From the cell containing the given text, extract its center point as (x, y) coordinate. 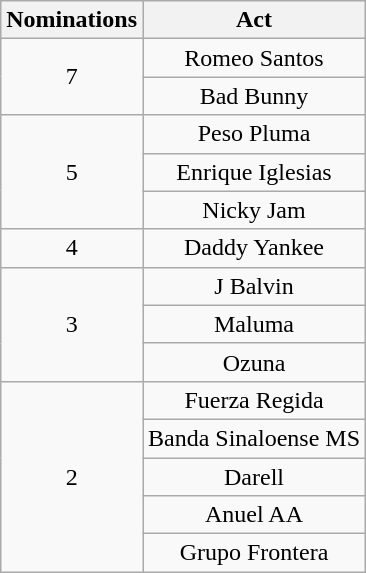
Grupo Frontera (254, 553)
Darell (254, 477)
Nicky Jam (254, 210)
Peso Pluma (254, 134)
5 (72, 172)
2 (72, 476)
Banda Sinaloense MS (254, 438)
Fuerza Regida (254, 400)
Maluma (254, 324)
Ozuna (254, 362)
J Balvin (254, 286)
Nominations (72, 20)
7 (72, 77)
4 (72, 248)
Bad Bunny (254, 96)
Act (254, 20)
Romeo Santos (254, 58)
Daddy Yankee (254, 248)
Enrique Iglesias (254, 172)
3 (72, 324)
Anuel AA (254, 515)
